Find where the given text appears and provide that cell's center as [X, Y] coordinate. 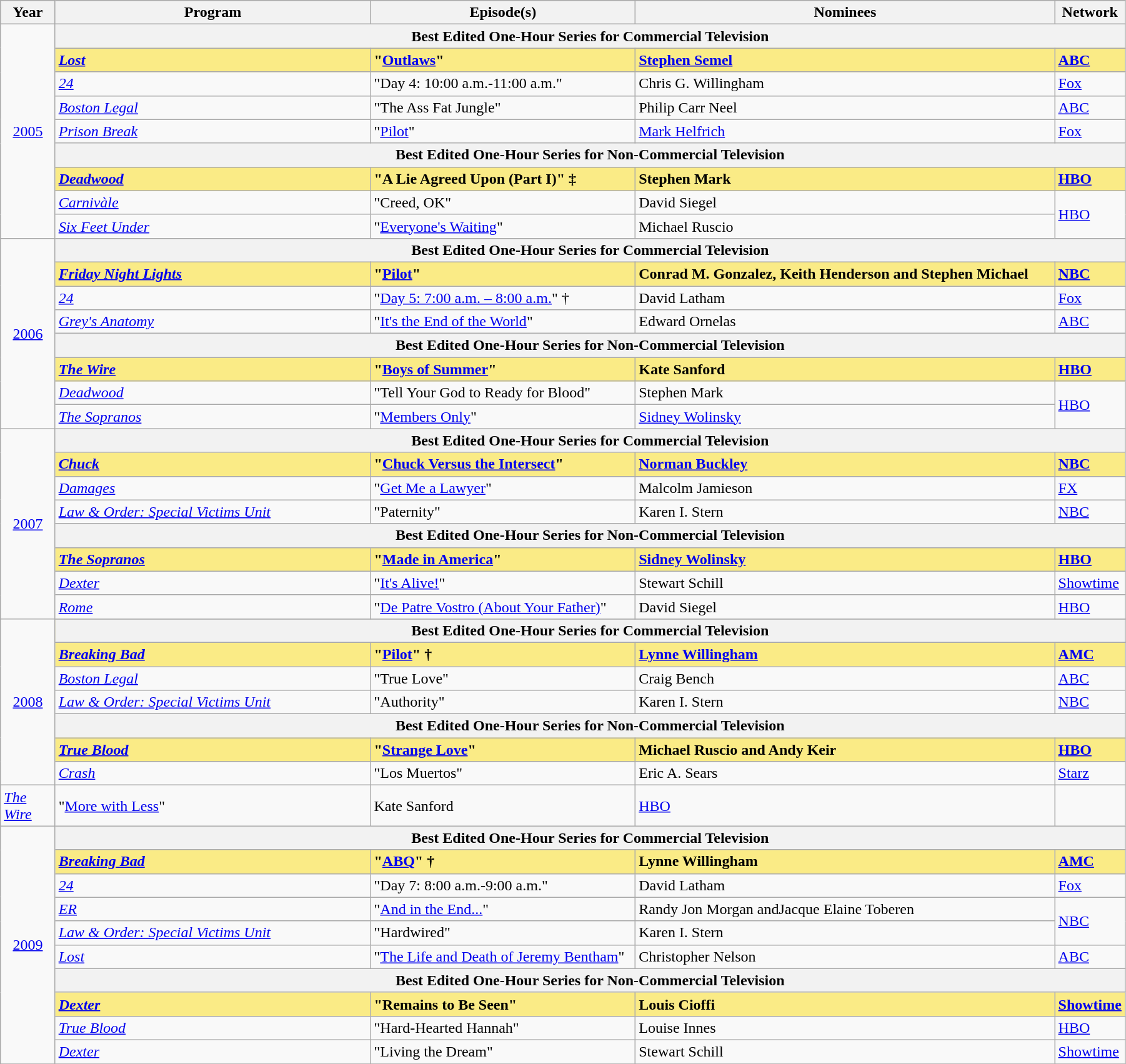
Mark Helfrich [845, 131]
"Day 7: 8:00 a.m.-9:00 a.m." [503, 885]
Nominees [845, 12]
"Day 4: 10:00 a.m.-11:00 a.m." [503, 84]
"Made in America" [503, 559]
Year [27, 12]
"Paternity" [503, 512]
Edward Ornelas [845, 322]
"Boys of Summer" [503, 369]
Michael Ruscio and Andy Keir [845, 750]
"Strange Love" [503, 750]
"Everyone's Waiting" [503, 226]
Conrad M. Gonzalez, Keith Henderson and Stephen Michael [845, 274]
Rome [212, 607]
"A Lie Agreed Upon (Part I)" ‡ [503, 179]
Episode(s) [503, 12]
Grey's Anatomy [212, 322]
"Remains to Be Seen" [503, 1004]
"More with Less" [212, 806]
"Pilot" † [503, 654]
"Living the Dream" [503, 1052]
"Members Only" [503, 417]
"Day 5: 7:00 a.m. – 8:00 a.m." † [503, 298]
"True Love" [503, 678]
"Tell Your God to Ready for Blood" [503, 393]
ER [212, 909]
Prison Break [212, 131]
Norman Buckley [845, 464]
Malcolm Jamieson [845, 488]
"The Life and Death of Jeremy Bentham" [503, 957]
"It's the End of the World" [503, 322]
"Hardwired" [503, 933]
Carnivàle [212, 202]
"Los Muertos" [503, 773]
Damages [212, 488]
Craig Bench [845, 678]
Starz [1090, 773]
"It's Alive!" [503, 583]
Michael Ruscio [845, 226]
2007 [27, 524]
Program [212, 12]
Philip Carr Neel [845, 107]
"Authority" [503, 702]
Louis Cioffi [845, 1004]
"Hard-Hearted Hannah" [503, 1028]
"The Ass Fat Jungle" [503, 107]
Network [1090, 12]
Randy Jon Morgan andJacque Elaine Toberen [845, 909]
"Get Me a Lawyer" [503, 488]
2005 [27, 131]
Christopher Nelson [845, 957]
2009 [27, 945]
Louise Innes [845, 1028]
Friday Night Lights [212, 274]
Crash [212, 773]
"Chuck Versus the Intersect" [503, 464]
Stephen Semel [845, 60]
2008 [27, 702]
Chuck [212, 464]
Chris G. Willingham [845, 84]
"Creed, OK" [503, 202]
"Outlaws" [503, 60]
"And in the End..." [503, 909]
Six Feet Under [212, 226]
"De Patre Vostro (About Your Father)" [503, 607]
Eric A. Sears [845, 773]
"ABQ" † [503, 862]
FX [1090, 488]
2006 [27, 333]
